Return the [x, y] coordinate for the center point of the cell that contains the specified text.  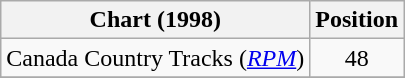
48 [357, 58]
Canada Country Tracks (RPM) [156, 58]
Chart (1998) [156, 20]
Position [357, 20]
